Locate the cell with the specified text and output its (X, Y) center coordinate. 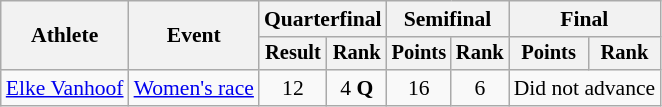
6 (480, 88)
Did not advance (585, 88)
12 (293, 88)
Result (293, 54)
Semifinal (448, 19)
Women's race (194, 88)
Final (585, 19)
Event (194, 36)
4 Q (357, 88)
Athlete (65, 36)
16 (419, 88)
Quarterfinal (323, 19)
Elke Vanhoof (65, 88)
